Return [X, Y] of the center of cell containing provided text 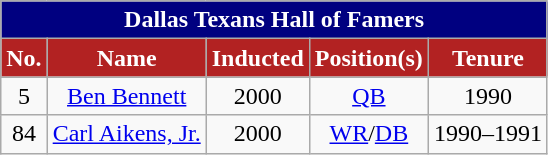
84 [24, 134]
QB [368, 96]
1990–1991 [488, 134]
5 [24, 96]
1990 [488, 96]
WR/DB [368, 134]
Inducted [258, 58]
Carl Aikens, Jr. [126, 134]
Dallas Texans Hall of Famers [274, 20]
Name [126, 58]
Position(s) [368, 58]
Tenure [488, 58]
Ben Bennett [126, 96]
No. [24, 58]
